Output the (x, y) coordinate of the center of the cell containing the given text.  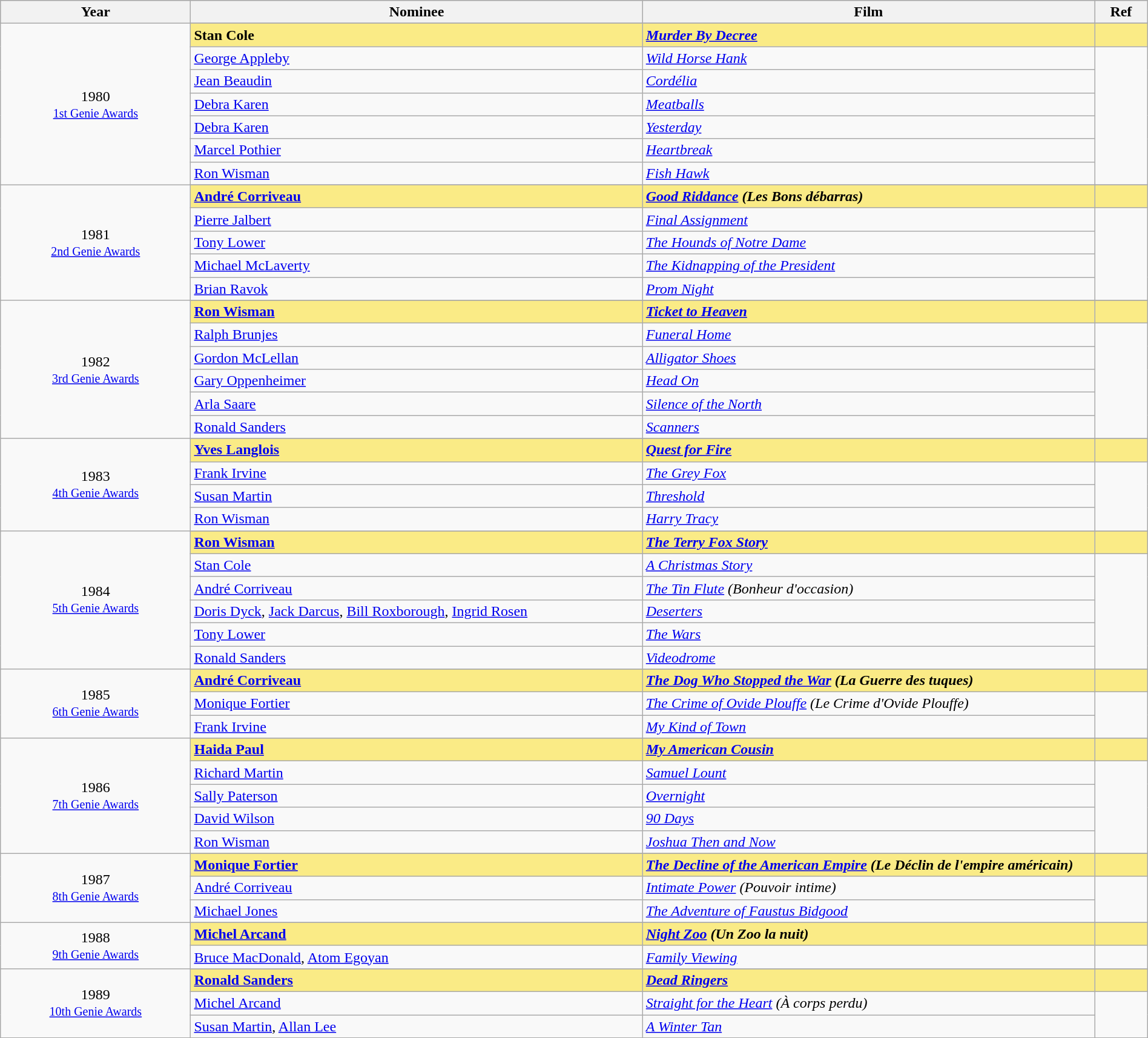
Arla Saare (417, 404)
George Appleby (417, 58)
1988 9th Genie Awards (96, 945)
1982 3rd Genie Awards (96, 369)
Deserters (868, 611)
My Kind of Town (868, 727)
Michael McLaverty (417, 265)
Pierre Jalbert (417, 219)
Film (868, 12)
Sally Paterson (417, 796)
The Tin Flute (Bonheur d'occasion) (868, 588)
Gary Oppenheimer (417, 381)
1980 1st Genie Awards (96, 104)
Nominee (417, 12)
The Decline of the American Empire (Le Déclin de l'empire américain) (868, 865)
Silence of the North (868, 404)
1989 10th Genie Awards (96, 1003)
Meatballs (868, 104)
Quest for Fire (868, 450)
Dead Ringers (868, 980)
Scanners (868, 427)
Prom Night (868, 289)
Jean Beaudin (417, 81)
1981 2nd Genie Awards (96, 242)
Intimate Power (Pouvoir intime) (868, 888)
The Dog Who Stopped the War (La Guerre des tuques) (868, 681)
Videodrome (868, 657)
Heartbreak (868, 150)
Good Riddance (Les Bons débarras) (868, 196)
Brian Ravok (417, 289)
1986 7th Genie Awards (96, 796)
1984 5th Genie Awards (96, 600)
Final Assignment (868, 219)
Ticket to Heaven (868, 312)
Overnight (868, 796)
Susan Martin (417, 496)
The Wars (868, 634)
1987 8th Genie Awards (96, 888)
Susan Martin, Allan Lee (417, 1026)
A Christmas Story (868, 565)
The Adventure of Faustus Bidgood (868, 911)
Ref (1121, 12)
Head On (868, 381)
The Terry Fox Story (868, 542)
Yesterday (868, 127)
Marcel Pothier (417, 150)
Gordon McLellan (417, 358)
Funeral Home (868, 335)
My American Cousin (868, 750)
Wild Horse Hank (868, 58)
Fish Hawk (868, 173)
The Hounds of Notre Dame (868, 242)
Haida Paul (417, 750)
Richard Martin (417, 773)
Threshold (868, 496)
Year (96, 12)
Cordélia (868, 81)
The Grey Fox (868, 473)
Straight for the Heart (À corps perdu) (868, 1003)
Harry Tracy (868, 519)
Alligator Shoes (868, 358)
Yves Langlois (417, 450)
Family Viewing (868, 957)
Bruce MacDonald, Atom Egoyan (417, 957)
90 Days (868, 819)
Murder By Decree (868, 35)
1985 6th Genie Awards (96, 704)
Ralph Brunjes (417, 335)
Michael Jones (417, 911)
Doris Dyck, Jack Darcus, Bill Roxborough, Ingrid Rosen (417, 611)
Night Zoo (Un Zoo la nuit) (868, 934)
1983 4th Genie Awards (96, 484)
David Wilson (417, 819)
The Kidnapping of the President (868, 265)
Samuel Lount (868, 773)
A Winter Tan (868, 1026)
The Crime of Ovide Plouffe (Le Crime d'Ovide Plouffe) (868, 704)
Joshua Then and Now (868, 842)
